Determine the [x, y] coordinate at the center of the cell enclosing the given text.  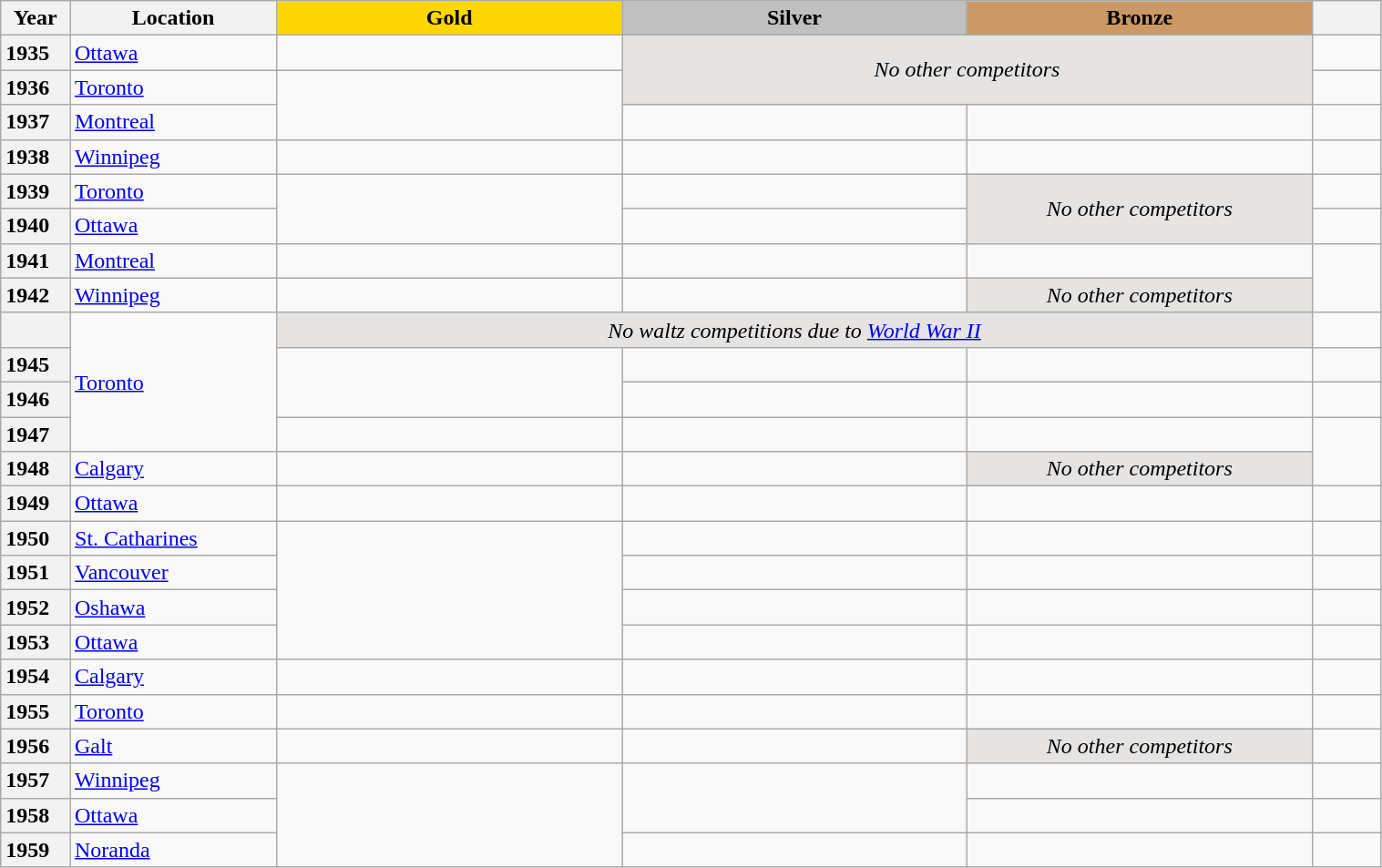
No waltz competitions due to World War II [794, 330]
Oshawa [173, 608]
St. Catharines [173, 538]
1951 [36, 573]
1936 [36, 87]
1956 [36, 746]
Galt [173, 746]
1950 [36, 538]
1954 [36, 677]
1958 [36, 815]
1948 [36, 469]
1941 [36, 260]
Silver [794, 18]
1957 [36, 781]
1940 [36, 226]
Vancouver [173, 573]
1935 [36, 53]
1945 [36, 364]
1949 [36, 504]
Location [173, 18]
Year [36, 18]
Noranda [173, 850]
1939 [36, 191]
1938 [36, 157]
Gold [450, 18]
1953 [36, 642]
1942 [36, 295]
1946 [36, 399]
1937 [36, 122]
1947 [36, 434]
Bronze [1139, 18]
1955 [36, 711]
1952 [36, 608]
1959 [36, 850]
